Output the [x, y] coordinate of the center of the cell containing the given text.  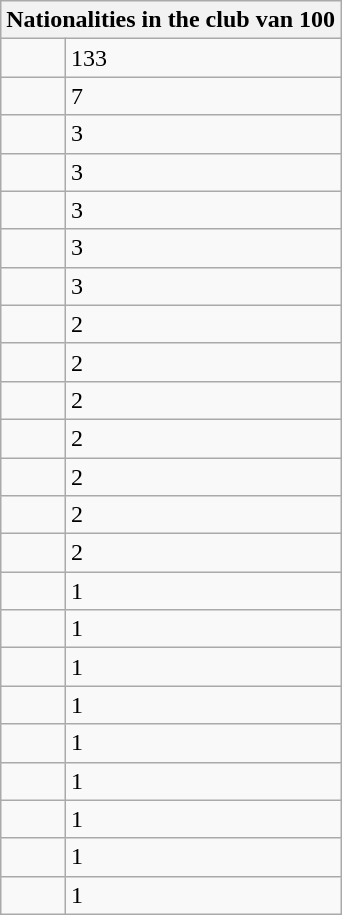
Nationalities in the club van 100 [171, 20]
7 [202, 96]
133 [202, 58]
